Scan for the cell matching the given text and deliver its [x, y] coordinate at center. 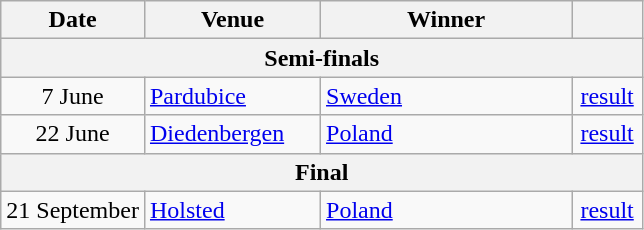
Winner [446, 20]
Sweden [446, 96]
7 June [73, 96]
Pardubice [232, 96]
Semi-finals [322, 58]
21 September [73, 210]
Venue [232, 20]
Holsted [232, 210]
Date [73, 20]
Diedenbergen [232, 134]
Final [322, 172]
22 June [73, 134]
